Provide the (X, Y) coordinate of the cell's center where the given text is located.  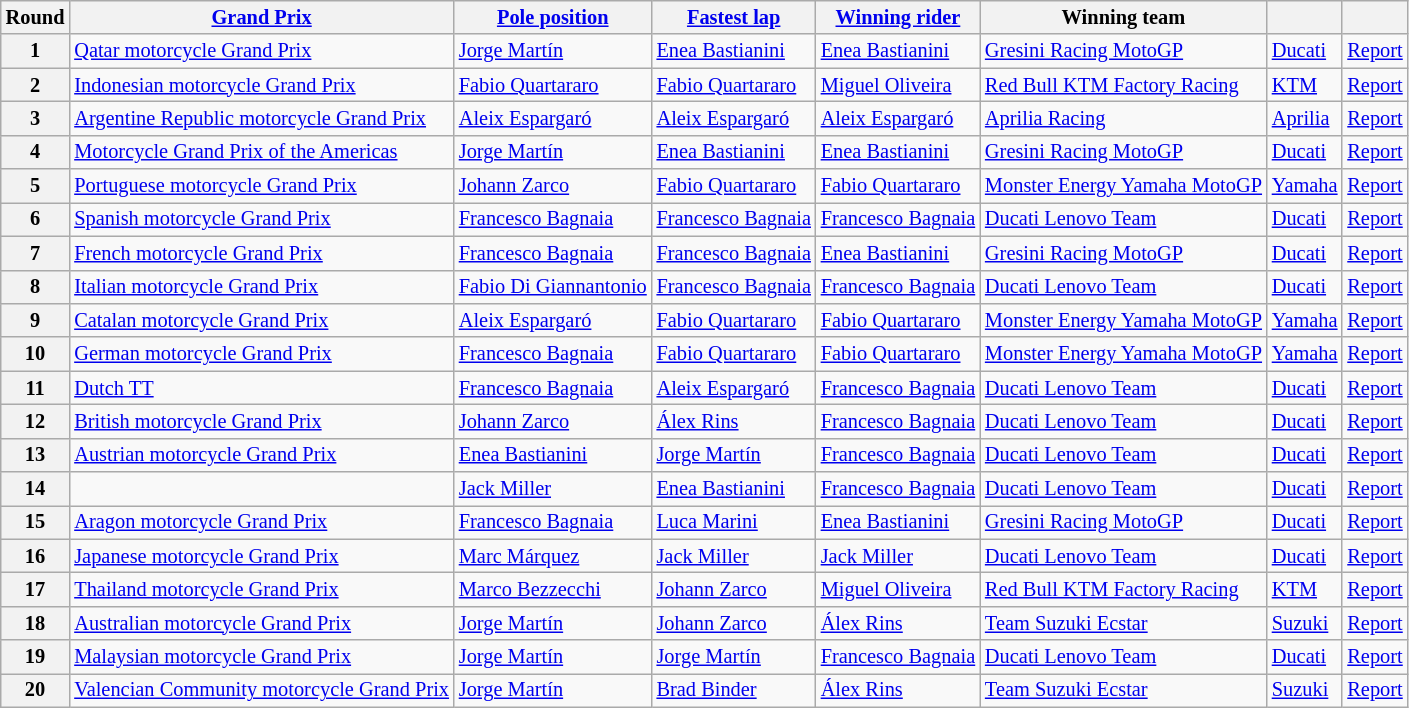
French motorcycle Grand Prix (262, 253)
Grand Prix (262, 17)
2 (36, 85)
4 (36, 152)
Catalan motorcycle Grand Prix (262, 320)
15 (36, 522)
10 (36, 354)
Italian motorcycle Grand Prix (262, 287)
13 (36, 455)
9 (36, 320)
6 (36, 219)
Winning team (1124, 17)
Fabio Di Giannantonio (553, 287)
Winning rider (898, 17)
Australian motorcycle Grand Prix (262, 623)
Round (36, 17)
17 (36, 589)
18 (36, 623)
11 (36, 388)
Pole position (553, 17)
14 (36, 489)
Marc Márquez (553, 556)
Malaysian motorcycle Grand Prix (262, 657)
British motorcycle Grand Prix (262, 421)
Fastest lap (734, 17)
Spanish motorcycle Grand Prix (262, 219)
Dutch TT (262, 388)
1 (36, 51)
Argentine Republic motorcycle Grand Prix (262, 118)
Aprilia (1305, 118)
Japanese motorcycle Grand Prix (262, 556)
12 (36, 421)
Austrian motorcycle Grand Prix (262, 455)
7 (36, 253)
19 (36, 657)
8 (36, 287)
3 (36, 118)
German motorcycle Grand Prix (262, 354)
Aprilia Racing (1124, 118)
Luca Marini (734, 522)
Qatar motorcycle Grand Prix (262, 51)
Marco Bezzecchi (553, 589)
Motorcycle Grand Prix of the Americas (262, 152)
Thailand motorcycle Grand Prix (262, 589)
Brad Binder (734, 690)
16 (36, 556)
Aragon motorcycle Grand Prix (262, 522)
20 (36, 690)
Valencian Community motorcycle Grand Prix (262, 690)
Portuguese motorcycle Grand Prix (262, 186)
Indonesian motorcycle Grand Prix (262, 85)
5 (36, 186)
